Identify which cell holds the provided text, then report its [X, Y] central coordinate. 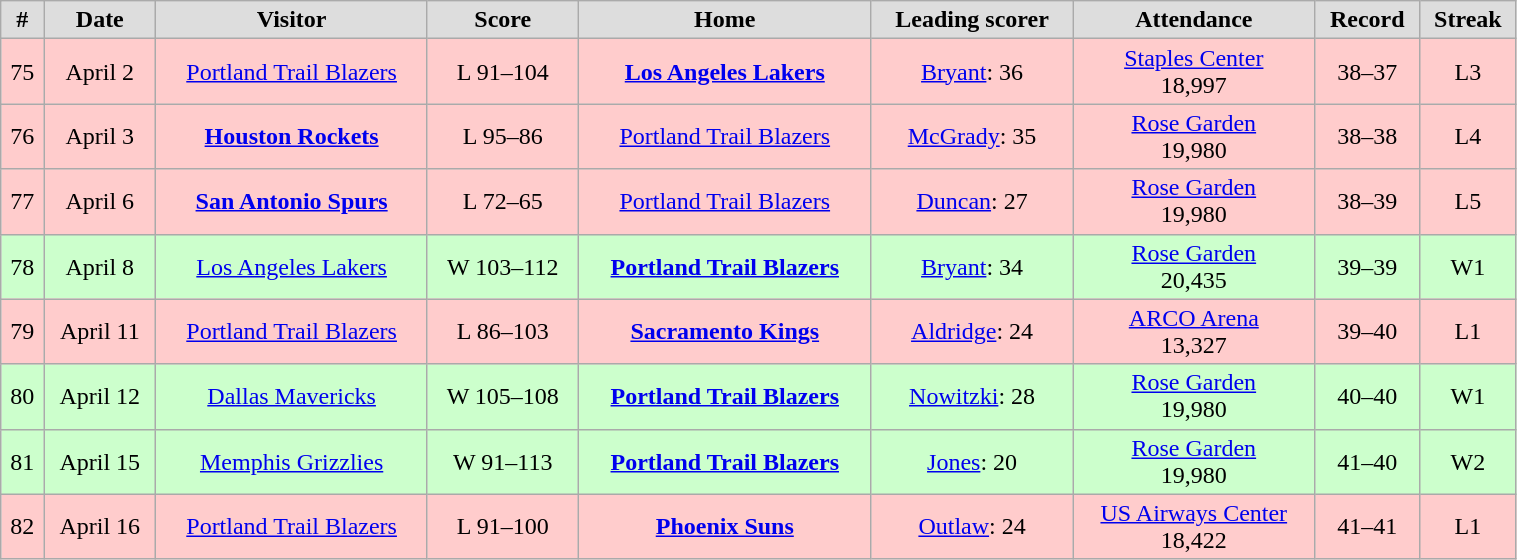
41–40 [1368, 462]
L 91–104 [502, 72]
Visitor [292, 20]
W 103–112 [502, 266]
L5 [1468, 202]
Phoenix Suns [724, 526]
McGrady: 35 [972, 136]
April 12 [100, 396]
L 86–103 [502, 332]
Aldridge: 24 [972, 332]
April 8 [100, 266]
Score [502, 20]
Bryant: 36 [972, 72]
April 15 [100, 462]
April 3 [100, 136]
Leading scorer [972, 20]
38–37 [1368, 72]
US Airways Center18,422 [1194, 526]
L 95–86 [502, 136]
78 [22, 266]
Attendance [1194, 20]
39–39 [1368, 266]
38–39 [1368, 202]
Duncan: 27 [972, 202]
L 91–100 [502, 526]
Jones: 20 [972, 462]
W 105–108 [502, 396]
80 [22, 396]
Outlaw: 24 [972, 526]
Dallas Mavericks [292, 396]
Bryant: 34 [972, 266]
Home [724, 20]
82 [22, 526]
Staples Center18,997 [1194, 72]
39–40 [1368, 332]
Nowitzki: 28 [972, 396]
79 [22, 332]
76 [22, 136]
41–41 [1368, 526]
Rose Garden20,435 [1194, 266]
# [22, 20]
Memphis Grizzlies [292, 462]
Date [100, 20]
Record [1368, 20]
W 91–113 [502, 462]
April 16 [100, 526]
April 6 [100, 202]
San Antonio Spurs [292, 202]
April 11 [100, 332]
81 [22, 462]
L 72–65 [502, 202]
Streak [1468, 20]
38–38 [1368, 136]
W2 [1468, 462]
Houston Rockets [292, 136]
April 2 [100, 72]
L4 [1468, 136]
75 [22, 72]
ARCO Arena13,327 [1194, 332]
L3 [1468, 72]
40–40 [1368, 396]
77 [22, 202]
Sacramento Kings [724, 332]
